Identify which cell holds the provided text, then report its [x, y] central coordinate. 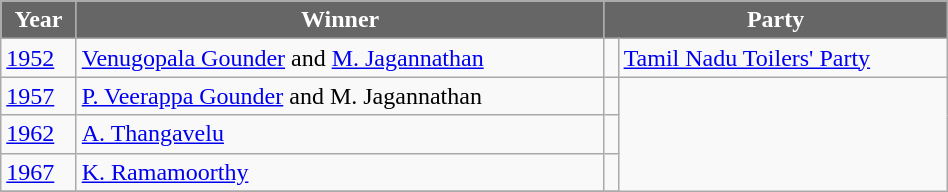
1962 [38, 134]
Winner [340, 20]
Tamil Nadu Toilers' Party [782, 58]
1967 [38, 172]
P. Veerappa Gounder and M. Jagannathan [340, 96]
1957 [38, 96]
Party [776, 20]
K. Ramamoorthy [340, 172]
Venugopala Gounder and M. Jagannathan [340, 58]
1952 [38, 58]
Year [38, 20]
A. Thangavelu [340, 134]
